Find where the given text appears and provide that cell's center as [x, y] coordinate. 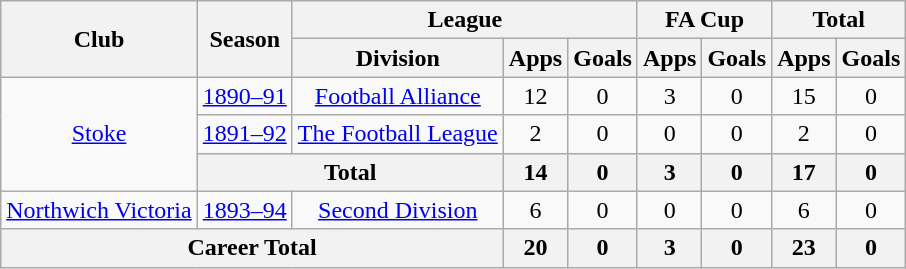
FA Cup [704, 20]
Second Division [398, 210]
1890–91 [244, 96]
20 [535, 248]
15 [804, 96]
14 [535, 172]
1893–94 [244, 210]
League [464, 20]
17 [804, 172]
Career Total [252, 248]
Division [398, 58]
12 [535, 96]
23 [804, 248]
1891–92 [244, 134]
Season [244, 39]
Stoke [99, 134]
The Football League [398, 134]
Football Alliance [398, 96]
Club [99, 39]
Northwich Victoria [99, 210]
